Determine the [X, Y] coordinate at the center of the cell enclosing the given text.  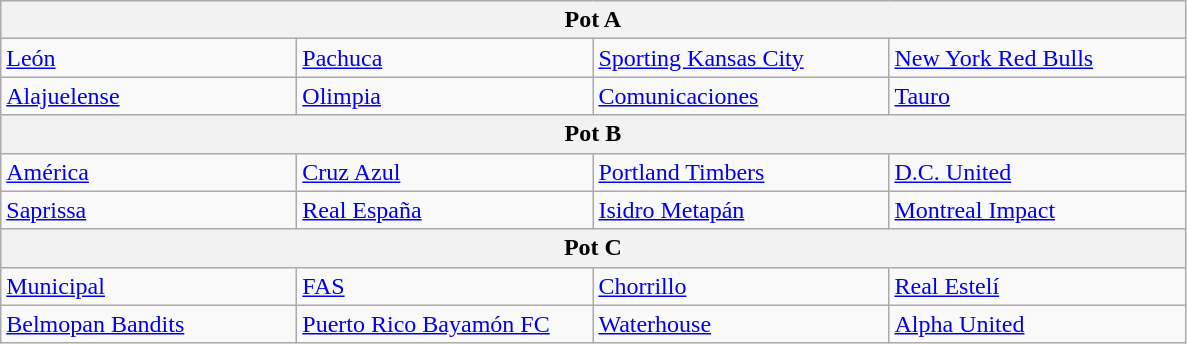
Saprissa [149, 210]
Olimpia [445, 96]
Montreal Impact [1037, 210]
Portland Timbers [741, 172]
Pot B [593, 134]
D.C. United [1037, 172]
Waterhouse [741, 324]
Belmopan Bandits [149, 324]
Cruz Azul [445, 172]
Real Estelí [1037, 286]
América [149, 172]
Pachuca [445, 58]
New York Red Bulls [1037, 58]
León [149, 58]
Sporting Kansas City [741, 58]
Isidro Metapán [741, 210]
Alajuelense [149, 96]
Pot A [593, 20]
Comunicaciones [741, 96]
Municipal [149, 286]
Chorrillo [741, 286]
FAS [445, 286]
Real España [445, 210]
Puerto Rico Bayamón FC [445, 324]
Alpha United [1037, 324]
Tauro [1037, 96]
Pot C [593, 248]
